Pinpoint the cell where the given text exists, returning its [x, y] midpoint coordinate. 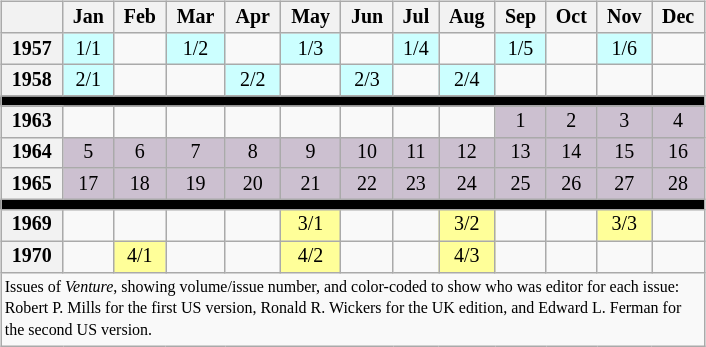
4/3 [467, 256]
7 [196, 152]
28 [678, 184]
27 [624, 184]
1/2 [196, 48]
1/1 [88, 48]
24 [467, 184]
1969 [32, 224]
1964 [32, 152]
Sep [520, 18]
2 [572, 122]
1958 [32, 80]
11 [416, 152]
May [310, 18]
19 [196, 184]
4 [678, 122]
Dec [678, 18]
23 [416, 184]
10 [367, 152]
1963 [32, 122]
3 [624, 122]
Aug [467, 18]
26 [572, 184]
3/3 [624, 224]
1 [520, 122]
2/3 [367, 80]
13 [520, 152]
20 [252, 184]
5 [88, 152]
17 [88, 184]
Oct [572, 18]
14 [572, 152]
1/6 [624, 48]
4/2 [310, 256]
1965 [32, 184]
1/5 [520, 48]
2/1 [88, 80]
1957 [32, 48]
Nov [624, 18]
22 [367, 184]
2/2 [252, 80]
12 [467, 152]
15 [624, 152]
9 [310, 152]
18 [140, 184]
8 [252, 152]
Mar [196, 18]
2/4 [467, 80]
1/3 [310, 48]
16 [678, 152]
25 [520, 184]
4/1 [140, 256]
3/1 [310, 224]
Jul [416, 18]
21 [310, 184]
Feb [140, 18]
6 [140, 152]
3/2 [467, 224]
1/4 [416, 48]
Apr [252, 18]
Jun [367, 18]
Jan [88, 18]
1970 [32, 256]
